Search for the cell housing the specified text and yield its [X, Y] center coordinate. 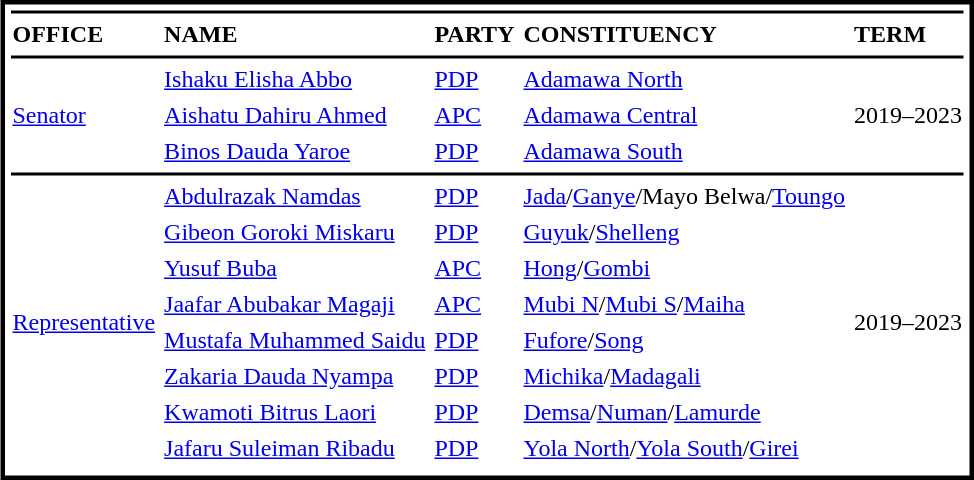
Mubi N/Mubi S/Maiha [684, 305]
CONSTITUENCY [684, 35]
Abdulrazak Namdas [295, 197]
Ishaku Elisha Abbo [295, 79]
Adamawa South [684, 151]
Zakaria Dauda Nyampa [295, 377]
TERM [908, 35]
Fufore/Song [684, 341]
Kwamoti Bitrus Laori [295, 413]
Binos Dauda Yaroe [295, 151]
Jaafar Abubakar Magaji [295, 305]
Representative [84, 323]
Jafaru Suleiman Ribadu [295, 449]
PARTY [474, 35]
Aishatu Dahiru Ahmed [295, 115]
Adamawa North [684, 79]
Yola North/Yola South/Girei [684, 449]
Adamawa Central [684, 115]
NAME [295, 35]
Michika/Madagali [684, 377]
Mustafa Muhammed Saidu [295, 341]
Hong/Gombi [684, 269]
OFFICE [84, 35]
Senator [84, 115]
Gibeon Goroki Miskaru [295, 233]
Jada/Ganye/Mayo Belwa/Toungo [684, 197]
Yusuf Buba [295, 269]
Guyuk/Shelleng [684, 233]
Demsa/Numan/Lamurde [684, 413]
